Identify which cell holds the provided text, then report its [X, Y] central coordinate. 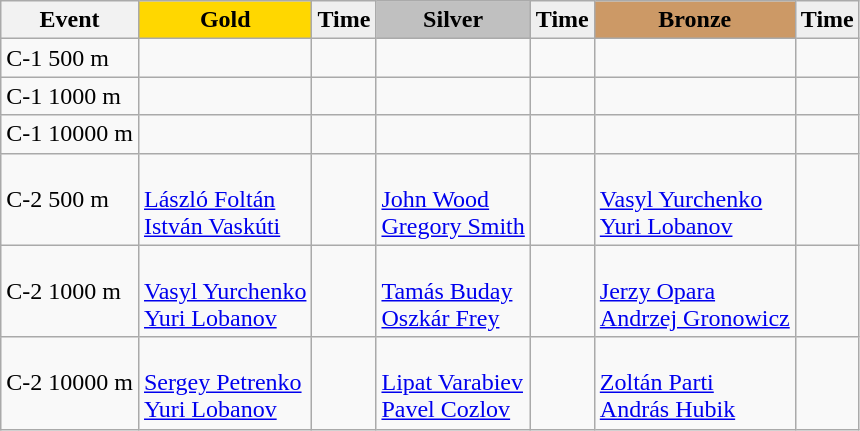
C-1 1000 m [70, 96]
László FoltánIstván Vaskúti [224, 199]
Bronze [694, 20]
C-2 10000 m [70, 383]
Tamás BudayOszkár Frey [453, 291]
C-2 1000 m [70, 291]
Silver [453, 20]
C-1 500 m [70, 58]
Event [70, 20]
Jerzy OparaAndrzej Gronowicz [694, 291]
Gold [224, 20]
Sergey PetrenkoYuri Lobanov [224, 383]
Lipat VarabievPavel Cozlov [453, 383]
Zoltán PartiAndrás Hubik [694, 383]
C-1 10000 m [70, 134]
C-2 500 m [70, 199]
John WoodGregory Smith [453, 199]
